From the cell containing the given text, extract its center point as [x, y] coordinate. 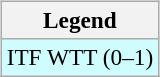
Legend [80, 20]
ITF WTT (0–1) [80, 57]
